Pinpoint the cell where the given text exists, returning its (X, Y) midpoint coordinate. 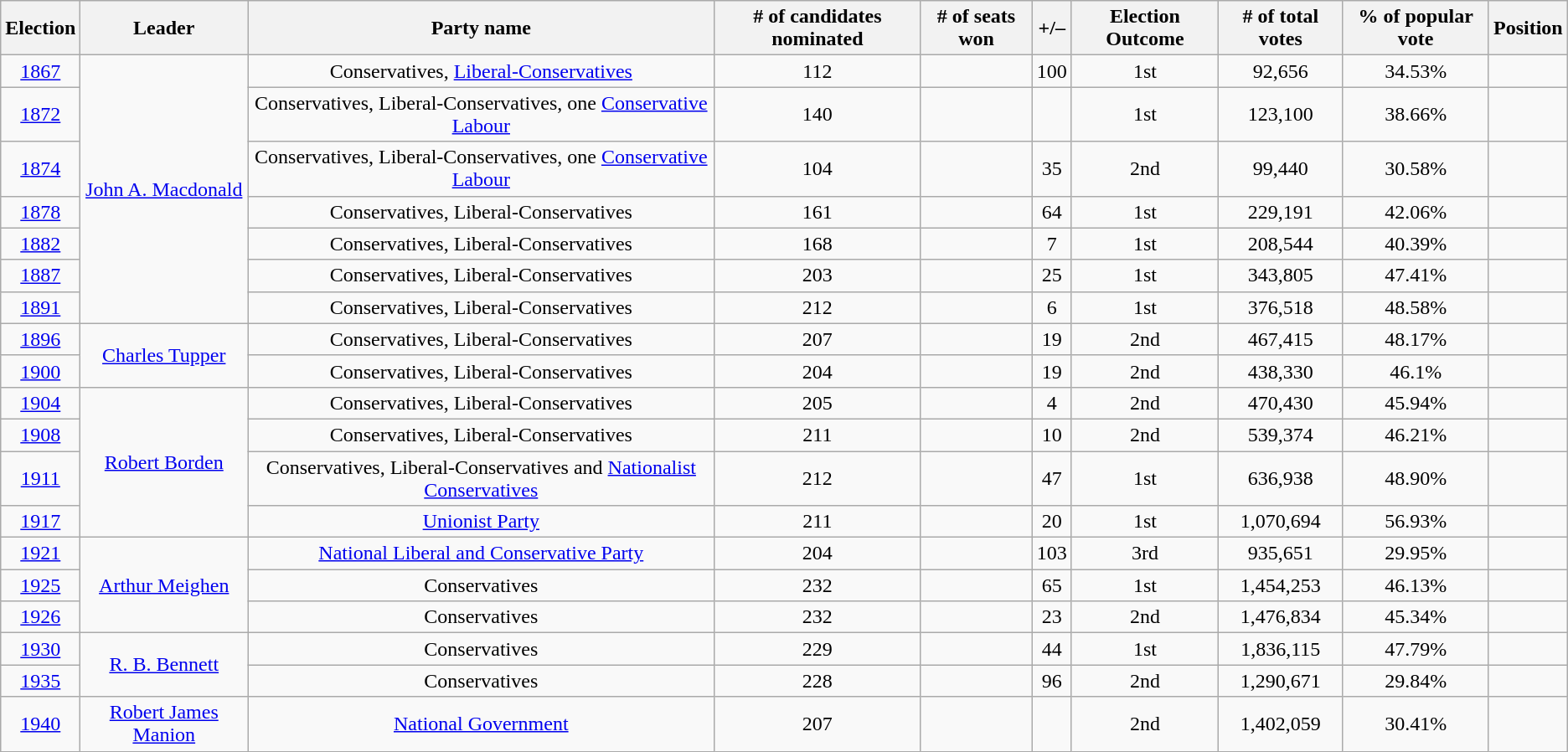
Position (1528, 28)
470,430 (1281, 403)
100 (1052, 71)
1867 (40, 71)
140 (818, 114)
1887 (40, 276)
1900 (40, 371)
% of popular vote (1416, 28)
1,070,694 (1281, 522)
40.39% (1416, 244)
1935 (40, 681)
343,805 (1281, 276)
1,290,671 (1281, 681)
35 (1052, 169)
20 (1052, 522)
168 (818, 244)
Leader (164, 28)
10 (1052, 435)
48.17% (1416, 339)
1874 (40, 169)
1,402,059 (1281, 724)
45.94% (1416, 403)
38.66% (1416, 114)
1904 (40, 403)
Charles Tupper (164, 355)
1878 (40, 212)
National Liberal and Conservative Party (481, 554)
1940 (40, 724)
Conservatives, Liberal-Conservatives and Nationalist Conservatives (481, 477)
228 (818, 681)
65 (1052, 585)
Arthur Meighen (164, 585)
64 (1052, 212)
205 (818, 403)
7 (1052, 244)
3rd (1144, 554)
46.1% (1416, 371)
+/– (1052, 28)
208,544 (1281, 244)
1,836,115 (1281, 649)
1,454,253 (1281, 585)
56.93% (1416, 522)
Party name (481, 28)
376,518 (1281, 307)
29.84% (1416, 681)
29.95% (1416, 554)
John A. Macdonald (164, 189)
539,374 (1281, 435)
48.90% (1416, 477)
99,440 (1281, 169)
161 (818, 212)
1921 (40, 554)
34.53% (1416, 71)
45.34% (1416, 617)
1882 (40, 244)
123,100 (1281, 114)
1891 (40, 307)
1926 (40, 617)
Unionist Party (481, 522)
467,415 (1281, 339)
# of total votes (1281, 28)
30.58% (1416, 169)
229,191 (1281, 212)
1908 (40, 435)
935,651 (1281, 554)
104 (818, 169)
96 (1052, 681)
1917 (40, 522)
R. B. Bennett (164, 665)
25 (1052, 276)
46.13% (1416, 585)
203 (818, 276)
438,330 (1281, 371)
1911 (40, 477)
1925 (40, 585)
National Government (481, 724)
Robert Borden (164, 462)
44 (1052, 649)
23 (1052, 617)
103 (1052, 554)
636,938 (1281, 477)
47 (1052, 477)
Election Outcome (1144, 28)
1930 (40, 649)
42.06% (1416, 212)
# of candidates nominated (818, 28)
47.79% (1416, 649)
48.58% (1416, 307)
4 (1052, 403)
Election (40, 28)
1872 (40, 114)
47.41% (1416, 276)
92,656 (1281, 71)
229 (818, 649)
Robert James Manion (164, 724)
30.41% (1416, 724)
112 (818, 71)
6 (1052, 307)
1,476,834 (1281, 617)
46.21% (1416, 435)
1896 (40, 339)
# of seats won (977, 28)
